Detect which cell encompasses the target text, then output its (x, y) center coordinate. 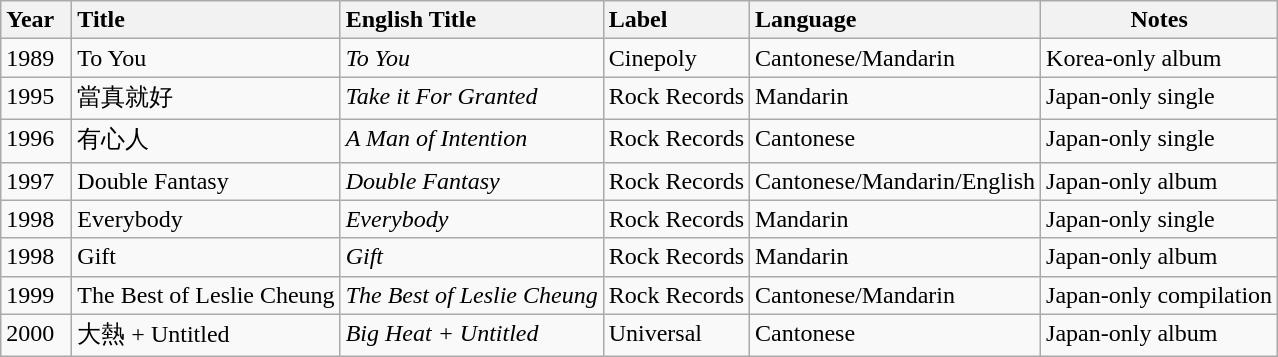
2000 (36, 336)
Cinepoly (676, 58)
Label (676, 20)
1989 (36, 58)
Year (36, 20)
Korea-only album (1160, 58)
當真就好 (206, 98)
Cantonese/Mandarin/English (896, 181)
English Title (472, 20)
Take it For Granted (472, 98)
Japan-only compilation (1160, 295)
1999 (36, 295)
有心人 (206, 140)
Notes (1160, 20)
Big Heat + Untitled (472, 336)
A Man of Intention (472, 140)
Universal (676, 336)
1995 (36, 98)
Title (206, 20)
大熱 + Untitled (206, 336)
1997 (36, 181)
1996 (36, 140)
Language (896, 20)
